Detect which cell encompasses the target text, then output its [x, y] center coordinate. 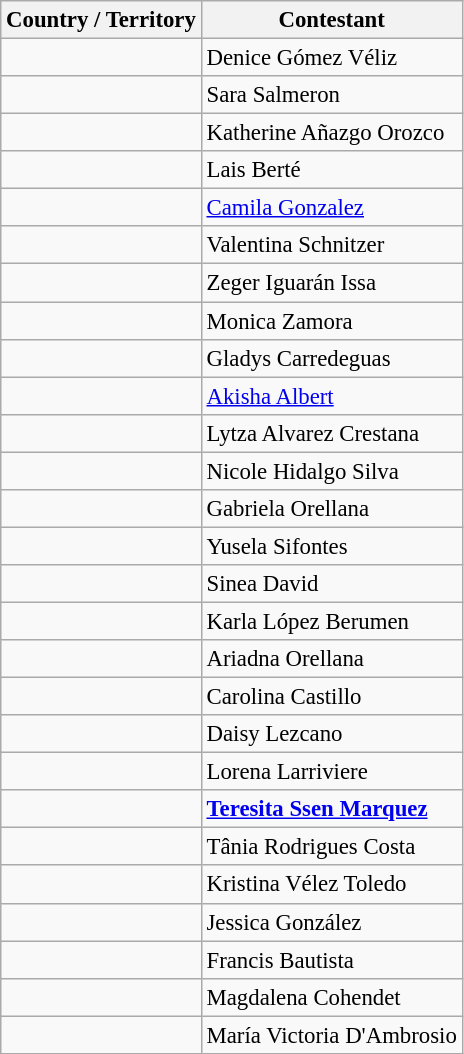
Tânia Rodrigues Costa [332, 847]
Lorena Larriviere [332, 772]
Zeger Iguarán Issa [332, 283]
Gladys Carredeguas [332, 358]
Carolina Castillo [332, 697]
Valentina Schnitzer [332, 245]
Lais Berté [332, 170]
Yusela Sifontes [332, 546]
Ariadna Orellana [332, 659]
Akisha Albert [332, 396]
Jessica González [332, 922]
Sara Salmeron [332, 95]
Nicole Hidalgo Silva [332, 471]
Sinea David [332, 584]
Country / Territory [101, 20]
Daisy Lezcano [332, 734]
María Victoria D'Ambrosio [332, 1035]
Teresita Ssen Marquez [332, 809]
Kristina Vélez Toledo [332, 885]
Camila Gonzalez [332, 208]
Denice Gómez Véliz [332, 58]
Katherine Añazgo Orozco [332, 133]
Magdalena Cohendet [332, 997]
Karla López Berumen [332, 621]
Contestant [332, 20]
Lytza Alvarez Crestana [332, 433]
Francis Bautista [332, 960]
Monica Zamora [332, 321]
Gabriela Orellana [332, 509]
